Scan for the cell matching the given text and deliver its (X, Y) coordinate at center. 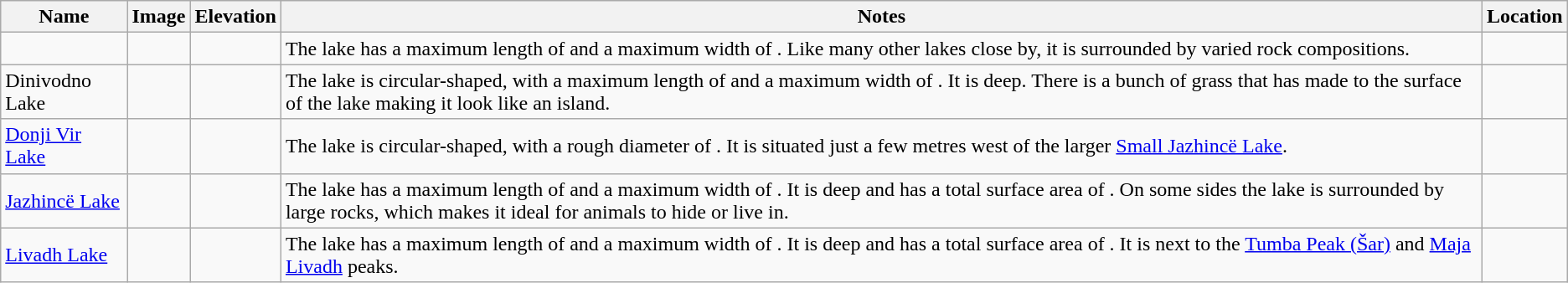
Elevation (235, 17)
Jazhincë Lake (64, 201)
Image (159, 17)
Notes (881, 17)
Donji Vir Lake (64, 146)
The lake is circular-shaped, with a rough diameter of . It is situated just a few metres west of the larger Small Jazhincë Lake. (881, 146)
Dinivodno Lake (64, 92)
The lake has a maximum length of and a maximum width of . Like many other lakes close by, it is surrounded by varied rock compositions. (881, 49)
Location (1524, 17)
Livadh Lake (64, 255)
Name (64, 17)
